Find where the given text appears and provide that cell's center as [x, y] coordinate. 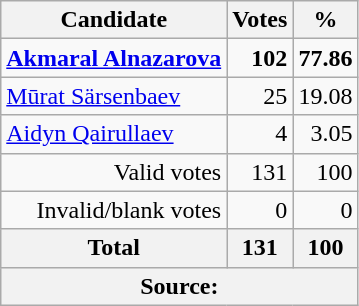
Akmaral Alnazarova [114, 58]
Aidyn Qairullaev [114, 134]
3.05 [326, 134]
Candidate [114, 20]
Source: [180, 286]
4 [260, 134]
Invalid/blank votes [114, 210]
25 [260, 96]
102 [260, 58]
% [326, 20]
Valid votes [114, 172]
Mūrat Särsenbaev [114, 96]
77.86 [326, 58]
Total [114, 248]
19.08 [326, 96]
Votes [260, 20]
